Find where the given text appears and provide that cell's center as [X, Y] coordinate. 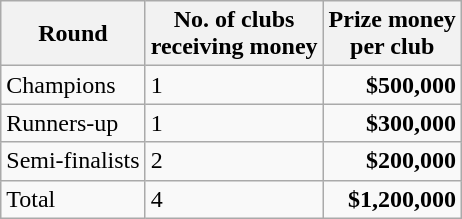
No. of clubsreceiving money [234, 34]
$200,000 [392, 161]
Round [73, 34]
2 [234, 161]
4 [234, 199]
$300,000 [392, 123]
Semi-finalists [73, 161]
Prize moneyper club [392, 34]
Champions [73, 85]
$1,200,000 [392, 199]
Total [73, 199]
$500,000 [392, 85]
Runners-up [73, 123]
